Return [X, Y] of the center of cell containing provided text 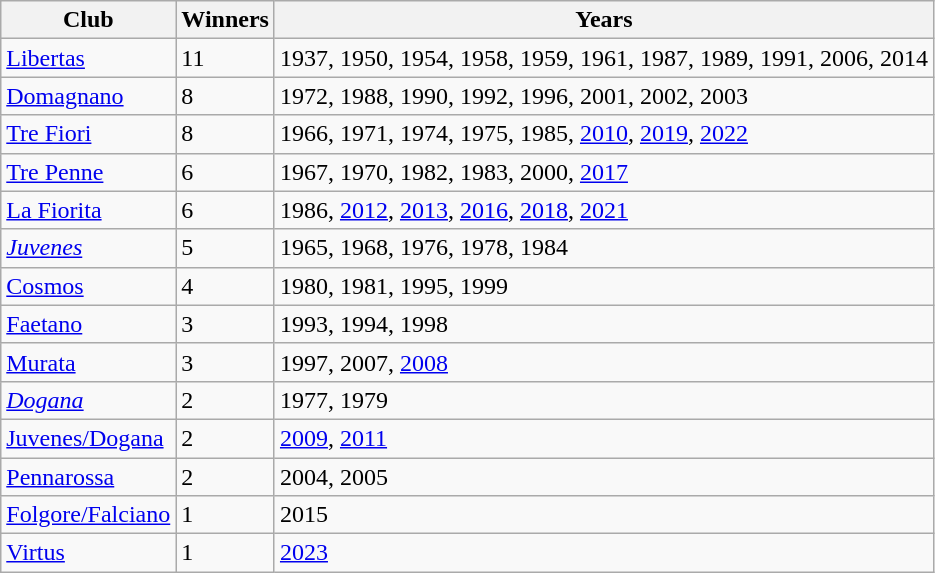
11 [226, 58]
1965, 1968, 1976, 1978, 1984 [604, 248]
2009, 2011 [604, 438]
Virtus [88, 553]
1980, 1981, 1995, 1999 [604, 286]
Pennarossa [88, 477]
2023 [604, 553]
4 [226, 286]
1937, 1950, 1954, 1958, 1959, 1961, 1987, 1989, 1991, 2006, 2014 [604, 58]
1966, 1971, 1974, 1975, 1985, 2010, 2019, 2022 [604, 134]
Tre Penne [88, 172]
2004, 2005 [604, 477]
Domagnano [88, 96]
Cosmos [88, 286]
1977, 1979 [604, 400]
1993, 1994, 1998 [604, 324]
La Fiorita [88, 210]
Juvenes/Dogana [88, 438]
1986, 2012, 2013, 2016, 2018, 2021 [604, 210]
2015 [604, 515]
5 [226, 248]
Libertas [88, 58]
Winners [226, 20]
Murata [88, 362]
1972, 1988, 1990, 1992, 1996, 2001, 2002, 2003 [604, 96]
1967, 1970, 1982, 1983, 2000, 2017 [604, 172]
Folgore/Falciano [88, 515]
Dogana [88, 400]
1997, 2007, 2008 [604, 362]
Years [604, 20]
Club [88, 20]
Faetano [88, 324]
Juvenes [88, 248]
Tre Fiori [88, 134]
